Find where the given text appears and provide that cell's center as [X, Y] coordinate. 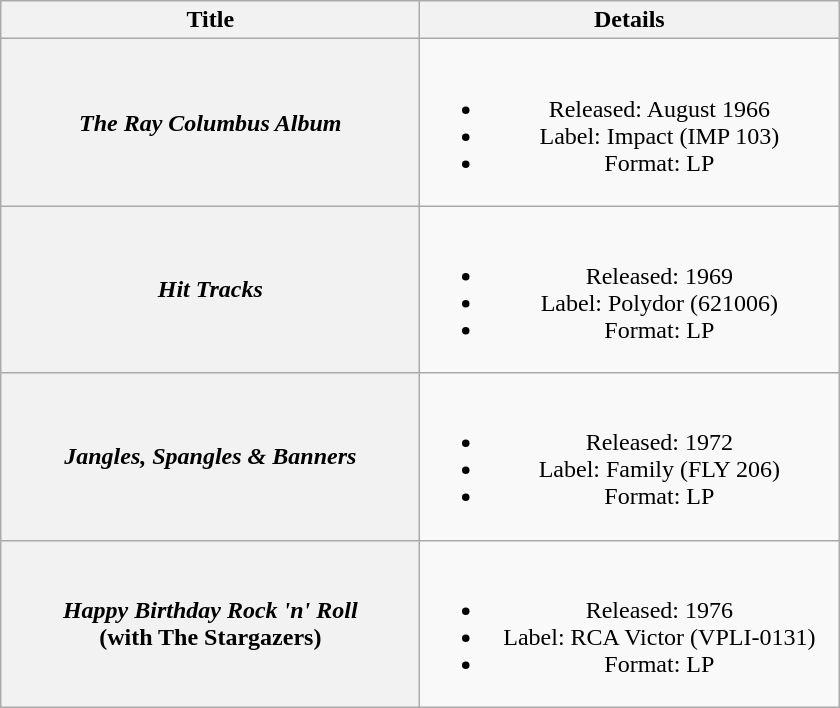
Hit Tracks [210, 290]
Details [630, 20]
Released: 1976Label: RCA Victor (VPLI-0131)Format: LP [630, 624]
Happy Birthday Rock 'n' Roll (with The Stargazers) [210, 624]
Released: 1972Label: Family (FLY 206)Format: LP [630, 456]
Title [210, 20]
Released: August 1966Label: Impact (IMP 103)Format: LP [630, 122]
The Ray Columbus Album [210, 122]
Jangles, Spangles & Banners [210, 456]
Released: 1969Label: Polydor (621006)Format: LP [630, 290]
